Provide the (X, Y) coordinate of the cell's center where the given text is located.  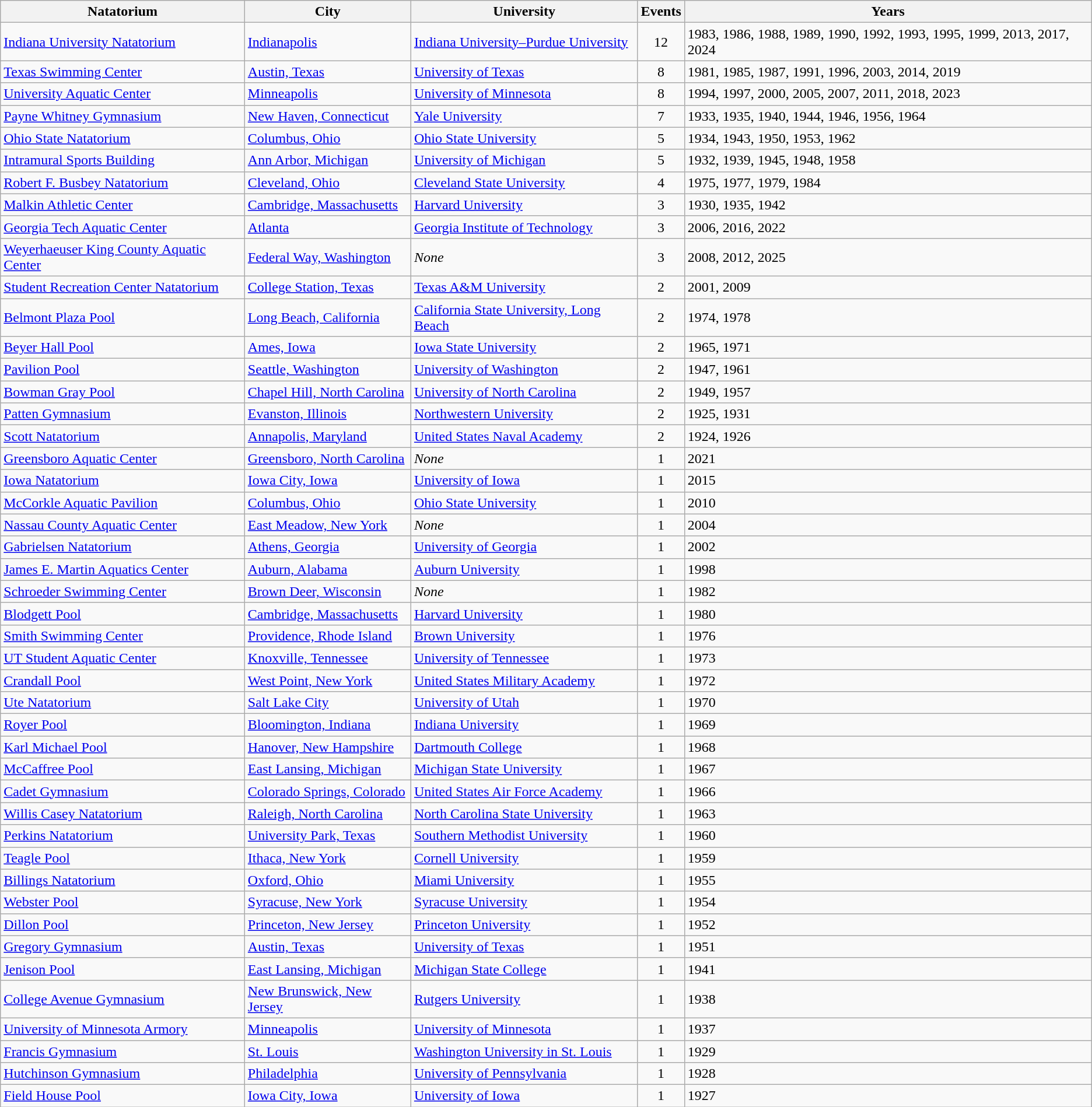
1954 (888, 902)
Francis Gymnasium (123, 1052)
Philadelphia (328, 1074)
Indiana University–Purdue University (524, 42)
4 (661, 183)
2002 (888, 547)
Syracuse University (524, 902)
Dartmouth College (524, 747)
Athens, Georgia (328, 547)
Karl Michael Pool (123, 747)
Ithaca, New York (328, 858)
Northwestern University (524, 414)
1930, 1935, 1942 (888, 205)
Schroeder Swimming Center (123, 591)
University of Tennessee (524, 658)
1933, 1935, 1940, 1944, 1946, 1956, 1964 (888, 116)
Princeton, New Jersey (328, 924)
North Carolina State University (524, 814)
Michigan State College (524, 969)
University Aquatic Center (123, 94)
College Avenue Gymnasium (123, 999)
Oxford, Ohio (328, 880)
Teagle Pool (123, 858)
Brown University (524, 636)
1955 (888, 880)
Royer Pool (123, 725)
California State University, Long Beach (524, 317)
1972 (888, 681)
1927 (888, 1096)
Seattle, Washington (328, 370)
1947, 1961 (888, 370)
Field House Pool (123, 1096)
Dillon Pool (123, 924)
2015 (888, 481)
Malkin Athletic Center (123, 205)
United States Military Academy (524, 681)
Indiana University Natatorium (123, 42)
Texas A&M University (524, 287)
Hanover, New Hampshire (328, 747)
Crandall Pool (123, 681)
Payne Whitney Gymnasium (123, 116)
Princeton University (524, 924)
1932, 1939, 1945, 1948, 1958 (888, 160)
1925, 1931 (888, 414)
Nassau County Aquatic Center (123, 525)
1952 (888, 924)
Cadet Gymnasium (123, 791)
New Haven, Connecticut (328, 116)
James E. Martin Aquatics Center (123, 569)
Brown Deer, Wisconsin (328, 591)
1951 (888, 947)
Weyerhaeuser King County Aquatic Center (123, 257)
12 (661, 42)
1976 (888, 636)
Atlanta (328, 227)
Cornell University (524, 858)
Annapolis, Maryland (328, 436)
Raleigh, North Carolina (328, 814)
New Brunswick, New Jersey (328, 999)
Iowa State University (524, 348)
Michigan State University (524, 769)
Cleveland, Ohio (328, 183)
Perkins Natatorium (123, 836)
East Meadow, New York (328, 525)
College Station, Texas (328, 287)
1949, 1957 (888, 392)
Jenison Pool (123, 969)
Auburn University (524, 569)
1934, 1943, 1950, 1953, 1962 (888, 138)
Gabrielsen Natatorium (123, 547)
2021 (888, 458)
Student Recreation Center Natatorium (123, 287)
1969 (888, 725)
1998 (888, 569)
Scott Natatorium (123, 436)
Blodgett Pool (123, 614)
University Park, Texas (328, 836)
1975, 1977, 1979, 1984 (888, 183)
Yale University (524, 116)
University of Utah (524, 703)
2001, 2009 (888, 287)
Ann Arbor, Michigan (328, 160)
1959 (888, 858)
University of Michigan (524, 160)
Cleveland State University (524, 183)
Colorado Springs, Colorado (328, 791)
Georgia Institute of Technology (524, 227)
Ohio State Natatorium (123, 138)
2006, 2016, 2022 (888, 227)
1941 (888, 969)
Events (661, 12)
Robert F. Busbey Natatorium (123, 183)
Belmont Plaza Pool (123, 317)
1970 (888, 703)
1960 (888, 836)
Rutgers University (524, 999)
City (328, 12)
1994, 1997, 2000, 2005, 2007, 2011, 2018, 2023 (888, 94)
Patten Gymnasium (123, 414)
Iowa Natatorium (123, 481)
Willis Casey Natatorium (123, 814)
Miami University (524, 880)
Texas Swimming Center (123, 72)
Smith Swimming Center (123, 636)
Natatorium (123, 12)
Southern Methodist University (524, 836)
Long Beach, California (328, 317)
1929 (888, 1052)
West Point, New York (328, 681)
Ames, Iowa (328, 348)
1966 (888, 791)
Evanston, Illinois (328, 414)
Years (888, 12)
1938 (888, 999)
Hutchinson Gymnasium (123, 1074)
Ute Natatorium (123, 703)
Beyer Hall Pool (123, 348)
2004 (888, 525)
1924, 1926 (888, 436)
Webster Pool (123, 902)
University (524, 12)
Intramural Sports Building (123, 160)
St. Louis (328, 1052)
Syracuse, New York (328, 902)
University of Washington (524, 370)
1981, 1985, 1987, 1991, 1996, 2003, 2014, 2019 (888, 72)
Bloomington, Indiana (328, 725)
1967 (888, 769)
1973 (888, 658)
Chapel Hill, North Carolina (328, 392)
Pavilion Pool (123, 370)
Gregory Gymnasium (123, 947)
1974, 1978 (888, 317)
Greensboro Aquatic Center (123, 458)
Providence, Rhode Island (328, 636)
Salt Lake City (328, 703)
2008, 2012, 2025 (888, 257)
Georgia Tech Aquatic Center (123, 227)
1980 (888, 614)
1982 (888, 591)
1983, 1986, 1988, 1989, 1990, 1992, 1993, 1995, 1999, 2013, 2017, 2024 (888, 42)
McCaffree Pool (123, 769)
University of Georgia (524, 547)
Federal Way, Washington (328, 257)
1928 (888, 1074)
Auburn, Alabama (328, 569)
Greensboro, North Carolina (328, 458)
McCorkle Aquatic Pavilion (123, 503)
University of Minnesota Armory (123, 1029)
2010 (888, 503)
Knoxville, Tennessee (328, 658)
Indianapolis (328, 42)
Washington University in St. Louis (524, 1052)
United States Naval Academy (524, 436)
Billings Natatorium (123, 880)
University of Pennsylvania (524, 1074)
Bowman Gray Pool (123, 392)
1963 (888, 814)
UT Student Aquatic Center (123, 658)
United States Air Force Academy (524, 791)
7 (661, 116)
University of North Carolina (524, 392)
1965, 1971 (888, 348)
1968 (888, 747)
1937 (888, 1029)
Indiana University (524, 725)
